Return [X, Y] of the center of cell containing provided text 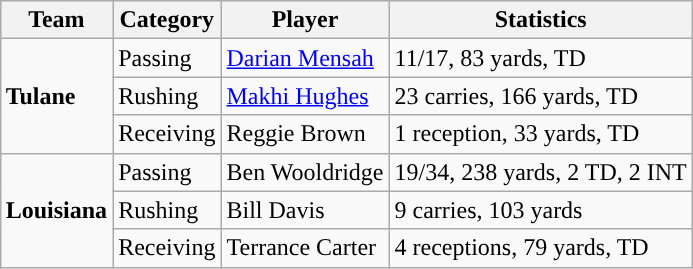
23 carries, 166 yards, TD [540, 96]
Reggie Brown [305, 134]
Bill Davis [305, 210]
Statistics [540, 20]
Player [305, 20]
Darian Mensah [305, 58]
4 receptions, 79 yards, TD [540, 248]
Tulane [56, 96]
9 carries, 103 yards [540, 210]
Ben Wooldridge [305, 172]
11/17, 83 yards, TD [540, 58]
Louisiana [56, 210]
Makhi Hughes [305, 96]
1 reception, 33 yards, TD [540, 134]
Terrance Carter [305, 248]
Team [56, 20]
Category [167, 20]
19/34, 238 yards, 2 TD, 2 INT [540, 172]
